Search for the cell housing the specified text and yield its [x, y] center coordinate. 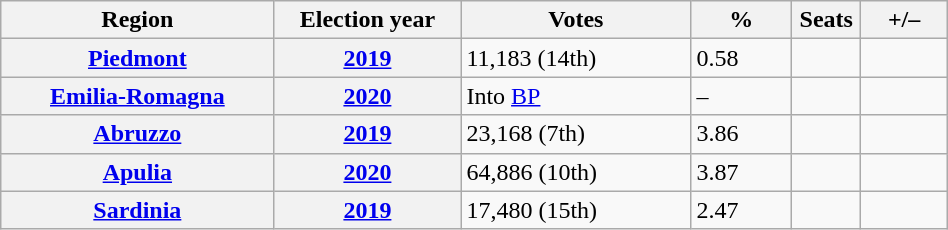
0.58 [742, 58]
– [742, 96]
Sardinia [138, 210]
23,168 (7th) [576, 134]
3.87 [742, 172]
64,886 (10th) [576, 172]
Region [138, 20]
Apulia [138, 172]
Seats [826, 20]
% [742, 20]
11,183 (14th) [576, 58]
3.86 [742, 134]
Abruzzo [138, 134]
2.47 [742, 210]
17,480 (15th) [576, 210]
Into BP [576, 96]
+/– [904, 20]
Piedmont [138, 58]
Votes [576, 20]
Emilia-Romagna [138, 96]
Election year [368, 20]
